For the text-containing cell, return its midpoint in (x, y) coordinate format. 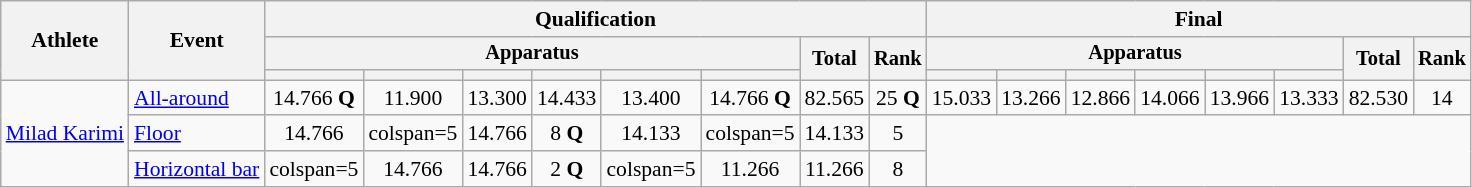
Horizontal bar (196, 169)
8 Q (566, 134)
82.565 (834, 98)
14.433 (566, 98)
13.966 (1240, 98)
13.400 (650, 98)
12.866 (1100, 98)
Qualification (595, 19)
13.266 (1030, 98)
8 (898, 169)
11.900 (412, 98)
5 (898, 134)
All-around (196, 98)
2 Q (566, 169)
Milad Karimi (65, 134)
Athlete (65, 40)
13.333 (1308, 98)
14 (1442, 98)
15.033 (962, 98)
Final (1199, 19)
Floor (196, 134)
14.066 (1170, 98)
13.300 (496, 98)
25 Q (898, 98)
Event (196, 40)
82.530 (1378, 98)
